Locate the cell with the specified text and output its [X, Y] center coordinate. 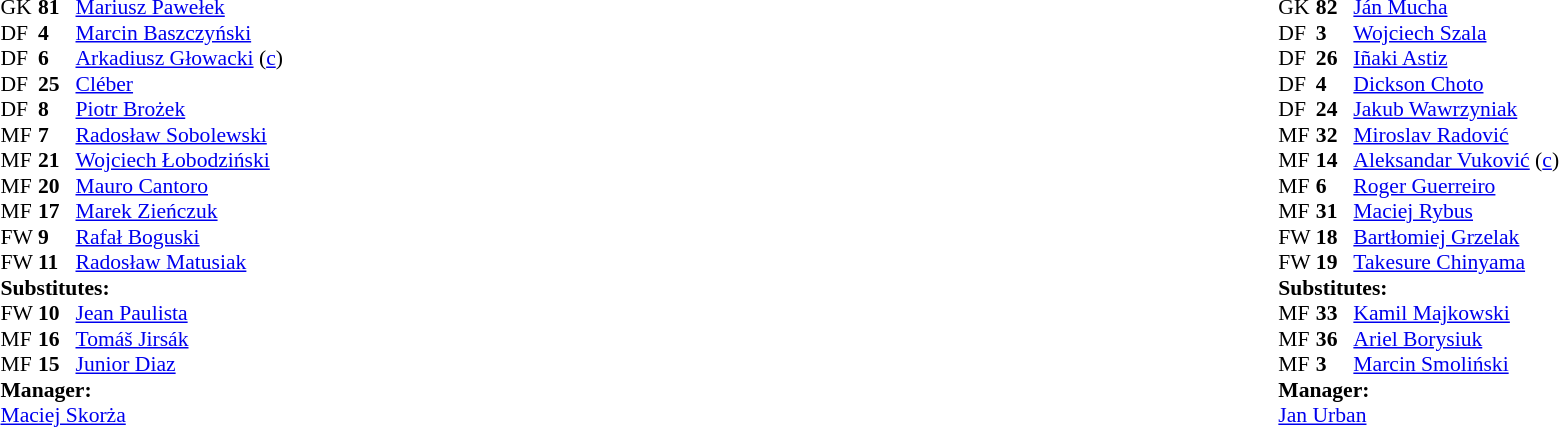
Takesure Chinyama [1456, 263]
Marek Zieńczuk [180, 211]
Ariel Borysiuk [1456, 339]
9 [57, 237]
36 [1335, 339]
Maciej Rybus [1456, 211]
Roger Guerreiro [1456, 186]
Aleksandar Vuković (c) [1456, 161]
Wojciech Łobodziński [180, 161]
21 [57, 161]
32 [1335, 135]
Jean Paulista [180, 313]
Piotr Brożek [180, 109]
Radosław Sobolewski [180, 135]
18 [1335, 237]
31 [1335, 211]
Marcin Baszczyński [180, 33]
Cléber [180, 84]
33 [1335, 313]
20 [57, 186]
11 [57, 263]
19 [1335, 263]
Iñaki Astiz [1456, 59]
17 [57, 211]
14 [1335, 161]
8 [57, 109]
Junior Diaz [180, 365]
10 [57, 313]
Kamil Majkowski [1456, 313]
Wojciech Szala [1456, 33]
Miroslav Radović [1456, 135]
Bartłomiej Grzelak [1456, 237]
24 [1335, 109]
Tomáš Jirsák [180, 339]
Marcin Smoliński [1456, 365]
Radosław Matusiak [180, 263]
26 [1335, 59]
Dickson Choto [1456, 84]
16 [57, 339]
Mauro Cantoro [180, 186]
15 [57, 365]
Arkadiusz Głowacki (c) [180, 59]
Jakub Wawrzyniak [1456, 109]
Rafał Boguski [180, 237]
25 [57, 84]
7 [57, 135]
